Extract the [X, Y] coordinate from the center of the cell holding the provided text.  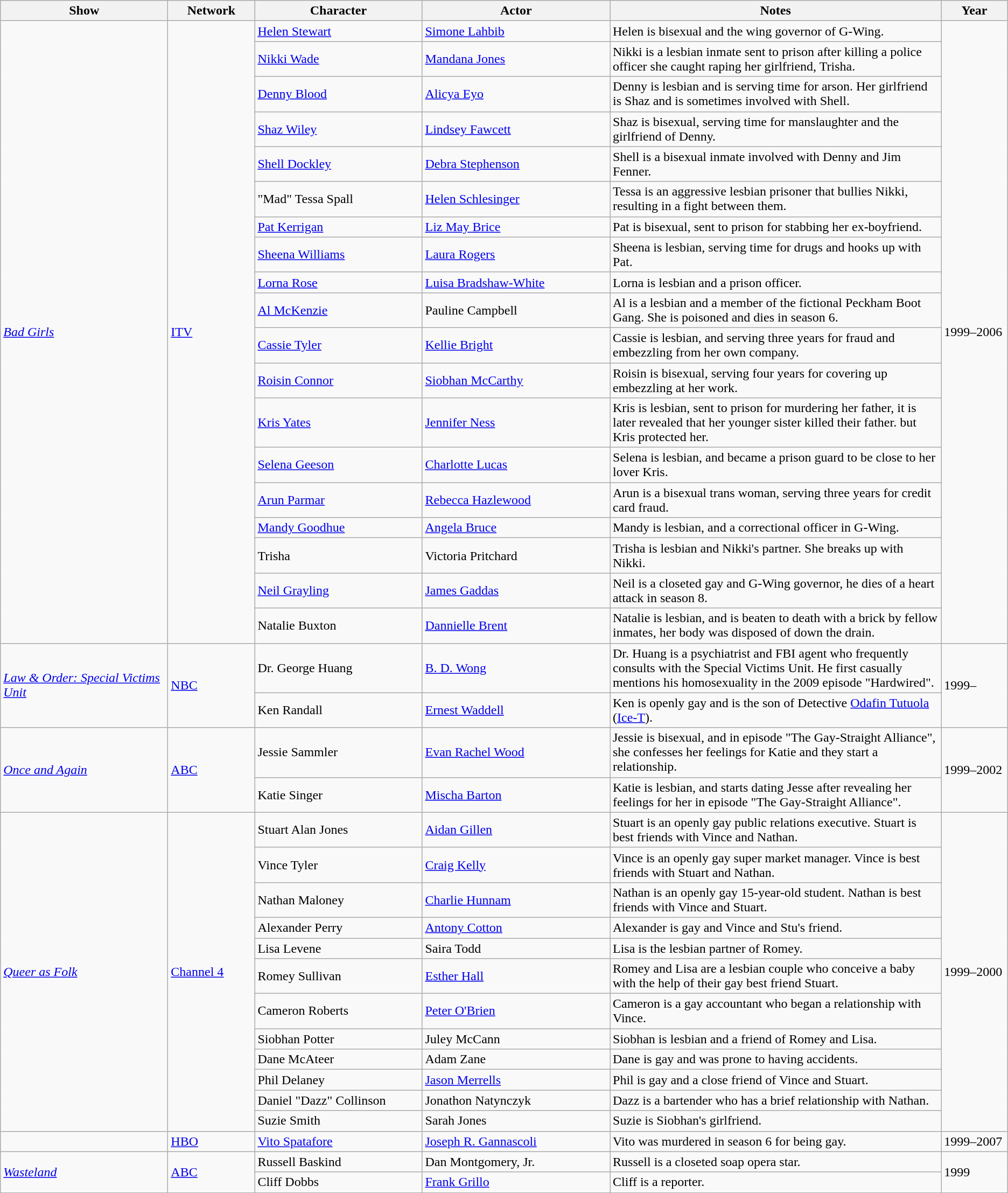
Jonathon Natynczyk [516, 1100]
Trisha is lesbian and Nikki's partner. She breaks up with Nikki. [775, 556]
Al McKenzie [338, 310]
Alicya Eyo [516, 94]
Stuart Alan Jones [338, 829]
B. D. Wong [516, 668]
1999–2002 [975, 770]
Cameron is a gay accountant who began a relationship with Vince. [775, 1011]
Phil Delaney [338, 1080]
Cliff is a reporter. [775, 1182]
Katie is lesbian, and starts dating Jesse after revealing her feelings for her in episode "The Gay-Straight Alliance". [775, 795]
Peter O'Brien [516, 1011]
1999– [975, 685]
Jessie Sammler [338, 752]
Neil is a closeted gay and G-Wing governor, he dies of a heart attack in season 8. [775, 590]
Dan Montgomery, Jr. [516, 1162]
Vito was murdered in season 6 for being gay. [775, 1141]
Ernest Waddell [516, 710]
Liz May Brice [516, 227]
Dr. George Huang [338, 668]
Daniel "Dazz" Collinson [338, 1100]
Sheena is lesbian, serving time for drugs and hooks up with Pat. [775, 254]
Cassie Tyler [338, 345]
Law & Order: Special Victims Unit [84, 685]
Mandy is lesbian, and a correctional officer in G-Wing. [775, 528]
Laura Rogers [516, 254]
NBC [211, 685]
Arun Parmar [338, 500]
1999 [975, 1172]
Charlie Hunnam [516, 899]
Phil is gay and a close friend of Vince and Stuart. [775, 1080]
Selena is lesbian, and became a prison guard to be close to her lover Kris. [775, 465]
Show [84, 11]
Pat Kerrigan [338, 227]
Romey Sullivan [338, 976]
Vince Tyler [338, 865]
Rebecca Hazlewood [516, 500]
Lorna Rose [338, 282]
Shaz Wiley [338, 129]
Neil Grayling [338, 590]
Romey and Lisa are a lesbian couple who conceive a baby with the help of their gay best friend Stuart. [775, 976]
Cassie is lesbian, and serving three years for fraud and embezzling from her own company. [775, 345]
Lorna is lesbian and a prison officer. [775, 282]
Mischa Barton [516, 795]
Lindsey Fawcett [516, 129]
Adam Zane [516, 1059]
Wasteland [84, 1172]
"Mad" Tessa Spall [338, 199]
Alexander is gay and Vince and Stu's friend. [775, 927]
Selena Geeson [338, 465]
Cameron Roberts [338, 1011]
Network [211, 11]
Stuart is an openly gay public relations executive. Stuart is best friends with Vince and Nathan. [775, 829]
Nikki Wade [338, 59]
Lisa Levene [338, 948]
Ken is openly gay and is the son of Detective Odafin Tutuola (Ice-T). [775, 710]
Jennifer Ness [516, 423]
Craig Kelly [516, 865]
Helen is bisexual and the wing governor of G-Wing. [775, 31]
Saira Todd [516, 948]
Siobhan is lesbian and a friend of Romey and Lisa. [775, 1039]
Denny Blood [338, 94]
Lisa is the lesbian partner of Romey. [775, 948]
Kellie Bright [516, 345]
Shell is a bisexual inmate involved with Denny and Jim Fenner. [775, 164]
Al is a lesbian and a member of the fictional Peckham Boot Gang. She is poisoned and dies in season 6. [775, 310]
HBO [211, 1141]
Notes [775, 11]
Queer as Folk [84, 972]
Vito Spatafore [338, 1141]
Simone Lahbib [516, 31]
Trisha [338, 556]
Mandana Jones [516, 59]
Angela Bruce [516, 528]
Juley McCann [516, 1039]
Russell is a closeted soap opera star. [775, 1162]
Charlotte Lucas [516, 465]
Dazz is a bartender who has a brief relationship with Nathan. [775, 1100]
Antony Cotton [516, 927]
Denny is lesbian and is serving time for arson. Her girlfriend is Shaz and is sometimes involved with Shell. [775, 94]
Aidan Gillen [516, 829]
Suzie is Siobhan's girlfriend. [775, 1121]
Debra Stephenson [516, 164]
James Gaddas [516, 590]
Siobhan McCarthy [516, 380]
Sarah Jones [516, 1121]
Ken Randall [338, 710]
Channel 4 [211, 972]
Mandy Goodhue [338, 528]
1999–2007 [975, 1141]
Nikki is a lesbian inmate sent to prison after killing a police officer she caught raping her girlfriend, Trisha. [775, 59]
Bad Girls [84, 332]
1999–2006 [975, 332]
Jessie is bisexual, and in episode "The Gay-Straight Alliance", she confesses her feelings for Katie and they start a relationship. [775, 752]
Helen Schlesinger [516, 199]
Nathan Maloney [338, 899]
Actor [516, 11]
Frank Grillo [516, 1182]
Dannielle Brent [516, 626]
Kris Yates [338, 423]
Shell Dockley [338, 164]
Siobhan Potter [338, 1039]
Once and Again [84, 770]
Esther Hall [516, 976]
Sheena Williams [338, 254]
Natalie is lesbian, and is beaten to death with a brick by fellow inmates, her body was disposed of down the drain. [775, 626]
Year [975, 11]
Jason Merrells [516, 1080]
Shaz is bisexual, serving time for manslaughter and the girlfriend of Denny. [775, 129]
Luisa Bradshaw-White [516, 282]
ITV [211, 332]
Suzie Smith [338, 1121]
Natalie Buxton [338, 626]
Helen Stewart [338, 31]
Alexander Perry [338, 927]
Pat is bisexual, sent to prison for stabbing her ex-boyfriend. [775, 227]
Roisin Connor [338, 380]
Nathan is an openly gay 15-year-old student. Nathan is best friends with Vince and Stuart. [775, 899]
Roisin is bisexual, serving four years for covering up embezzling at her work. [775, 380]
Joseph R. Gannascoli [516, 1141]
1999–2000 [975, 972]
Cliff Dobbs [338, 1182]
Evan Rachel Wood [516, 752]
Character [338, 11]
Dane is gay and was prone to having accidents. [775, 1059]
Tessa is an aggressive lesbian prisoner that bullies Nikki, resulting in a fight between them. [775, 199]
Kris is lesbian, sent to prison for murdering her father, it is later revealed that her younger sister killed their father. but Kris protected her. [775, 423]
Victoria Pritchard [516, 556]
Pauline Campbell [516, 310]
Arun is a bisexual trans woman, serving three years for credit card fraud. [775, 500]
Katie Singer [338, 795]
Vince is an openly gay super market manager. Vince is best friends with Stuart and Nathan. [775, 865]
Dane McAteer [338, 1059]
Russell Baskind [338, 1162]
